Identify which cell holds the provided text, then report its [x, y] central coordinate. 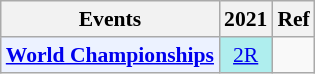
World Championships [110, 55]
2R [246, 55]
Events [110, 19]
Ref [293, 19]
2021 [246, 19]
